Identify which cell holds the provided text, then report its (x, y) central coordinate. 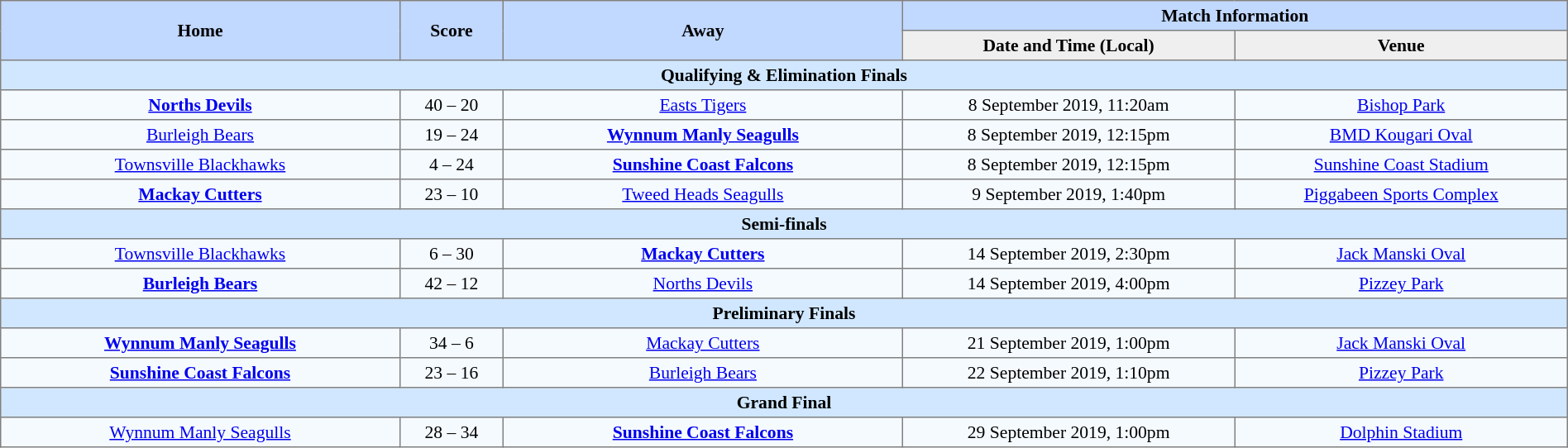
40 – 20 (452, 105)
Date and Time (Local) (1068, 45)
9 September 2019, 1:40pm (1068, 194)
8 September 2019, 11:20am (1068, 105)
Score (452, 31)
Piggabeen Sports Complex (1401, 194)
Easts Tigers (703, 105)
23 – 10 (452, 194)
28 – 34 (452, 432)
23 – 16 (452, 373)
22 September 2019, 1:10pm (1068, 373)
Dolphin Stadium (1401, 432)
19 – 24 (452, 135)
Away (703, 31)
Tweed Heads Seagulls (703, 194)
34 – 6 (452, 343)
Sunshine Coast Stadium (1401, 164)
29 September 2019, 1:00pm (1068, 432)
BMD Kougari Oval (1401, 135)
Preliminary Finals (784, 313)
14 September 2019, 2:30pm (1068, 254)
14 September 2019, 4:00pm (1068, 284)
Home (200, 31)
Match Information (1235, 16)
Grand Final (784, 403)
42 – 12 (452, 284)
Semi-finals (784, 224)
Venue (1401, 45)
6 – 30 (452, 254)
4 – 24 (452, 164)
Qualifying & Elimination Finals (784, 75)
21 September 2019, 1:00pm (1068, 343)
Bishop Park (1401, 105)
